Return (x, y) of the center of cell containing provided text 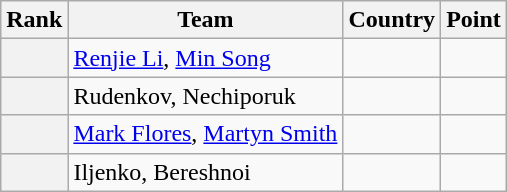
Point (474, 20)
Team (206, 20)
Country (392, 20)
Renjie Li, Min Song (206, 58)
Iljenko, Bereshnoi (206, 172)
Mark Flores, Martyn Smith (206, 134)
Rank (34, 20)
Rudenkov, Nechiporuk (206, 96)
